Determine the [x, y] coordinate at the center of the cell enclosing the given text.  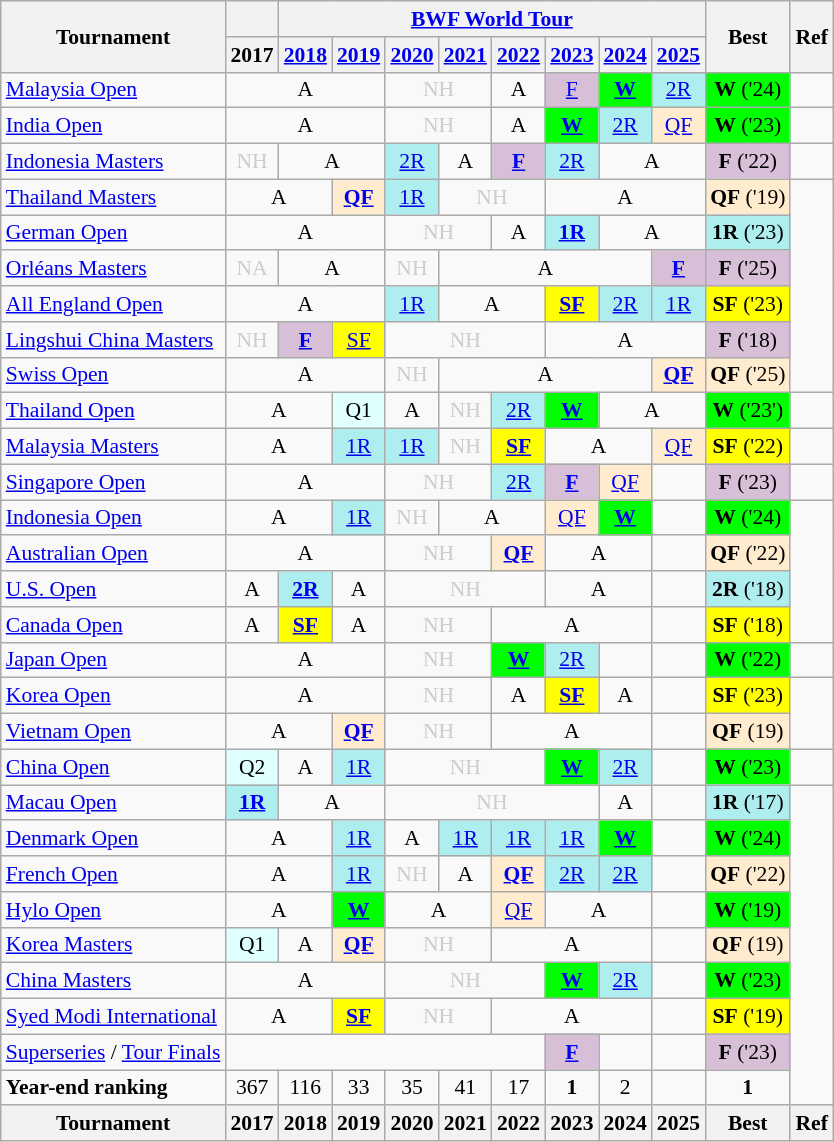
W ('23') [748, 411]
Malaysia Masters [114, 447]
BWF World Tour [492, 19]
Lingshui China Masters [114, 340]
SF ('18) [748, 625]
F ('22) [748, 162]
W ('19) [748, 910]
Q2 [252, 767]
1R ('17) [748, 803]
All England Open [114, 304]
Denmark Open [114, 839]
35 [412, 1088]
Year-end ranking [114, 1088]
Thailand Masters [114, 197]
Korea Masters [114, 945]
QF ('19) [748, 197]
China Masters [114, 981]
Canada Open [114, 625]
QF ('25) [748, 375]
Vietnam Open [114, 732]
French Open [114, 874]
41 [466, 1088]
116 [306, 1088]
F ('25) [748, 269]
Japan Open [114, 660]
Hylo Open [114, 910]
Orléans Masters [114, 269]
Macau Open [114, 803]
Indonesia Masters [114, 162]
China Open [114, 767]
F ('18) [748, 340]
33 [358, 1088]
U.S. Open [114, 589]
Korea Open [114, 696]
India Open [114, 126]
Swiss Open [114, 375]
SF ('22) [748, 447]
2 [624, 1088]
W ('22) [748, 660]
Syed Modi International [114, 1017]
Malaysia Open [114, 90]
Indonesia Open [114, 518]
Australian Open [114, 554]
Thailand Open [114, 411]
German Open [114, 233]
367 [252, 1088]
17 [518, 1088]
2R ('18) [748, 589]
Superseries / Tour Finals [114, 1052]
SF ('19) [748, 1017]
1R ('23) [748, 233]
Singapore Open [114, 482]
NA [252, 269]
